Detect which cell encompasses the target text, then output its (x, y) center coordinate. 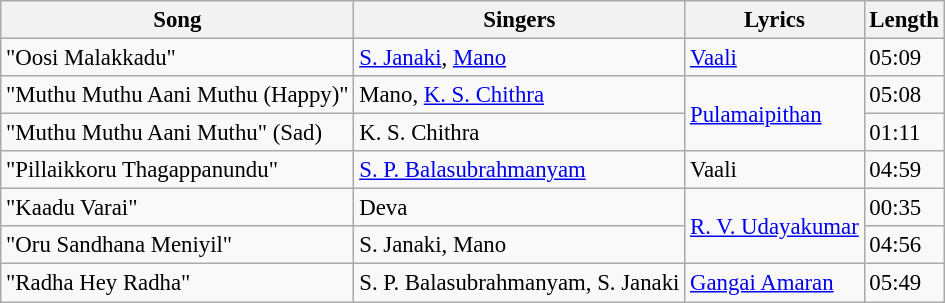
"Muthu Muthu Aani Muthu (Happy)" (178, 95)
05:49 (904, 283)
Lyrics (774, 20)
"Kaadu Varai" (178, 208)
Mano, K. S. Chithra (520, 95)
Gangai Amaran (774, 283)
Song (178, 20)
Deva (520, 208)
K. S. Chithra (520, 133)
R. V. Udayakumar (774, 226)
"Pillaikkoru Thagappanundu" (178, 170)
04:56 (904, 245)
Length (904, 20)
"Radha Hey Radha" (178, 283)
"Oosi Malakkadu" (178, 58)
"Muthu Muthu Aani Muthu" (Sad) (178, 133)
05:09 (904, 58)
05:08 (904, 95)
S. P. Balasubrahmanyam, S. Janaki (520, 283)
04:59 (904, 170)
S. P. Balasubrahmanyam (520, 170)
01:11 (904, 133)
"Oru Sandhana Meniyil" (178, 245)
Pulamaipithan (774, 114)
00:35 (904, 208)
Singers (520, 20)
